Provide the [X, Y] coordinate of the cell's center where the given text is located.  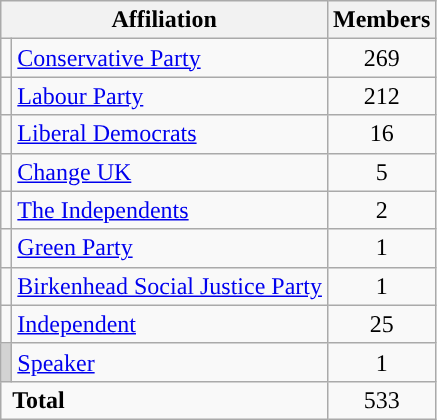
Change UK [170, 172]
Green Party [170, 248]
212 [381, 96]
Birkenhead Social Justice Party [170, 286]
The Independents [170, 210]
Independent [170, 324]
25 [381, 324]
Total [164, 400]
269 [381, 58]
Speaker [170, 362]
Affiliation [164, 20]
16 [381, 134]
Liberal Democrats [170, 134]
Labour Party [170, 96]
5 [381, 172]
Members [381, 20]
2 [381, 210]
533 [381, 400]
Conservative Party [170, 58]
